From the cell containing the given text, extract its center point as (x, y) coordinate. 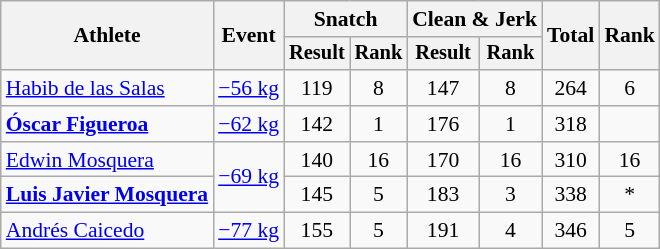
145 (317, 195)
119 (317, 88)
310 (570, 160)
6 (630, 88)
183 (443, 195)
* (630, 195)
−69 kg (248, 178)
Andrés Caicedo (107, 231)
−77 kg (248, 231)
Total (570, 36)
Athlete (107, 36)
−62 kg (248, 124)
140 (317, 160)
170 (443, 160)
Clean & Jerk (474, 19)
338 (570, 195)
Luis Javier Mosquera (107, 195)
3 (510, 195)
318 (570, 124)
Edwin Mosquera (107, 160)
176 (443, 124)
147 (443, 88)
Event (248, 36)
346 (570, 231)
Snatch (346, 19)
264 (570, 88)
191 (443, 231)
Habib de las Salas (107, 88)
4 (510, 231)
Óscar Figueroa (107, 124)
−56 kg (248, 88)
142 (317, 124)
155 (317, 231)
